Determine the [X, Y] coordinate at the center of the cell enclosing the given text.  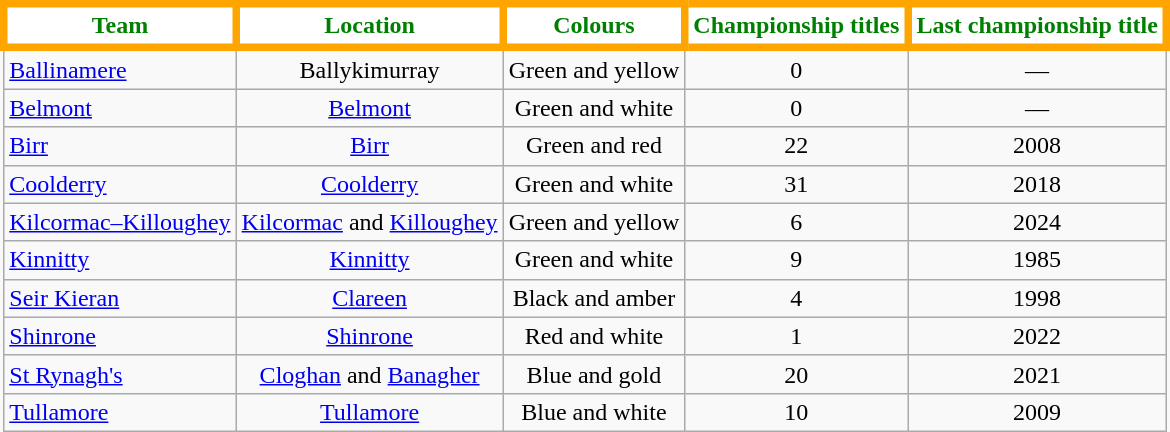
Kilcormac–Killoughey [120, 222]
6 [796, 222]
2008 [1037, 146]
1998 [1037, 298]
10 [796, 412]
Blue and white [594, 412]
22 [796, 146]
20 [796, 374]
2024 [1037, 222]
Team [120, 26]
Cloghan and Banagher [370, 374]
Championship titles [796, 26]
1985 [1037, 260]
1 [796, 336]
31 [796, 184]
Location [370, 26]
Ballykimurray [370, 68]
2018 [1037, 184]
Ballinamere [120, 68]
9 [796, 260]
4 [796, 298]
2021 [1037, 374]
Red and white [594, 336]
Last championship title [1037, 26]
St Rynagh's [120, 374]
Kilcormac and Killoughey [370, 222]
Black and amber [594, 298]
2009 [1037, 412]
2022 [1037, 336]
Colours [594, 26]
Green and red [594, 146]
Seir Kieran [120, 298]
Clareen [370, 298]
Blue and gold [594, 374]
